Pinpoint the cell where the given text exists, returning its [x, y] midpoint coordinate. 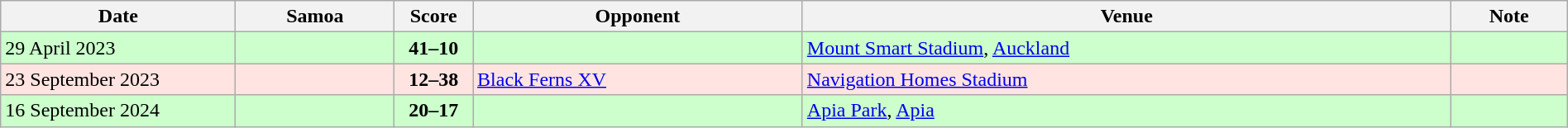
Venue [1126, 17]
16 September 2024 [118, 111]
Mount Smart Stadium, Auckland [1126, 48]
Samoa [315, 17]
12–38 [433, 79]
Apia Park, Apia [1126, 111]
20–17 [433, 111]
Navigation Homes Stadium [1126, 79]
Date [118, 17]
Note [1508, 17]
Black Ferns XV [638, 79]
23 September 2023 [118, 79]
29 April 2023 [118, 48]
Opponent [638, 17]
Score [433, 17]
41–10 [433, 48]
